For the text-containing cell, return its midpoint in [x, y] coordinate format. 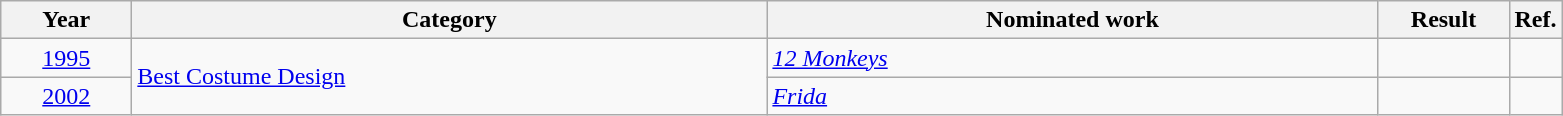
Result [1444, 20]
Frida [1072, 96]
12 Monkeys [1072, 58]
Nominated work [1072, 20]
1995 [66, 58]
Category [450, 20]
Year [66, 20]
2002 [66, 96]
Ref. [1536, 20]
Best Costume Design [450, 77]
